Return the (x, y) coordinate for the center point of the cell that contains the specified text.  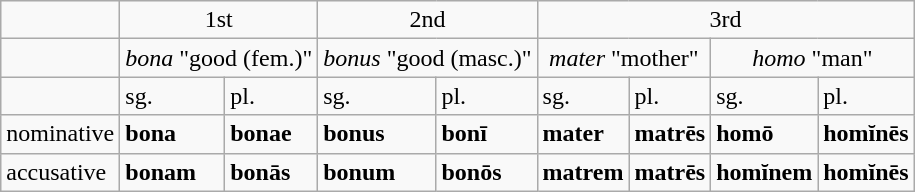
bonum (377, 172)
bona (172, 134)
2nd (428, 20)
1st (219, 20)
mater (583, 134)
nominative (60, 134)
bonī (486, 134)
homō (764, 134)
homĭnem (764, 172)
bona "good (fem.)" (219, 58)
matrem (583, 172)
bonōs (486, 172)
bonae (272, 134)
homo "man" (812, 58)
bonam (172, 172)
bonus (377, 134)
bonus "good (masc.)" (428, 58)
3rd (726, 20)
mater "mother" (624, 58)
accusative (60, 172)
bonās (272, 172)
